Detect which cell encompasses the target text, then output its (X, Y) center coordinate. 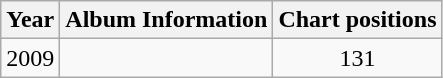
131 (358, 58)
Chart positions (358, 20)
Album Information (166, 20)
2009 (30, 58)
Year (30, 20)
